From the cell containing the given text, extract its center point as [X, Y] coordinate. 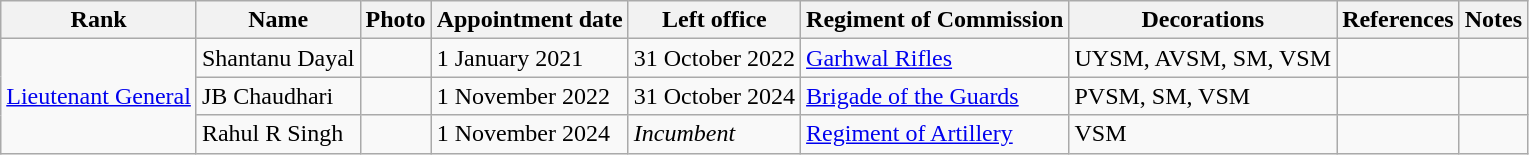
1 November 2024 [530, 134]
Decorations [1203, 20]
31 October 2024 [714, 96]
Photo [396, 20]
1 January 2021 [530, 58]
PVSM, SM, VSM [1203, 96]
JB Chaudhari [278, 96]
Garhwal Rifles [935, 58]
Name [278, 20]
Lieutenant General [99, 96]
31 October 2022 [714, 58]
1 November 2022 [530, 96]
Incumbent [714, 134]
Shantanu Dayal [278, 58]
Rahul R Singh [278, 134]
UYSM, AVSM, SM, VSM [1203, 58]
Left office [714, 20]
Rank [99, 20]
References [1398, 20]
Brigade of the Guards [935, 96]
Appointment date [530, 20]
Regiment of Commission [935, 20]
Regiment of Artillery [935, 134]
Notes [1493, 20]
VSM [1203, 134]
